Return (X, Y) of the center of cell containing provided text 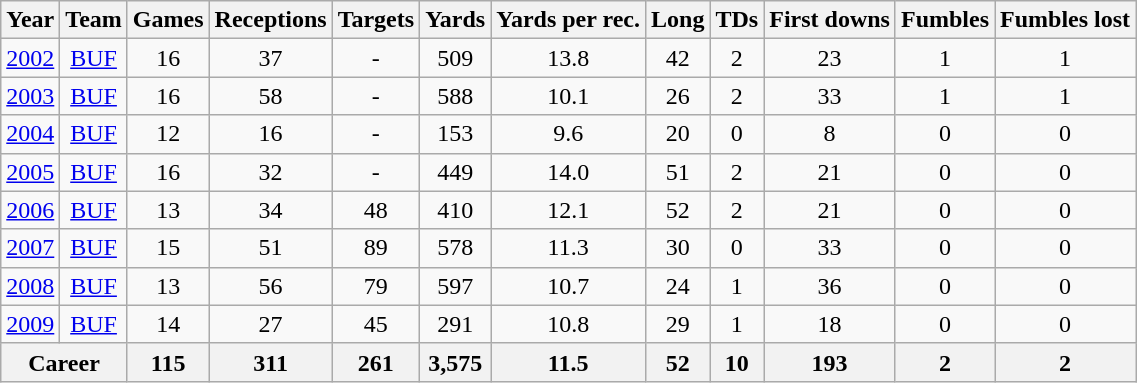
2006 (30, 210)
Long (678, 20)
410 (456, 210)
30 (678, 248)
23 (830, 58)
32 (270, 172)
2005 (30, 172)
12 (168, 134)
2007 (30, 248)
13.8 (568, 58)
34 (270, 210)
27 (270, 324)
29 (678, 324)
Career (64, 362)
11.3 (568, 248)
Yards (456, 20)
10.7 (568, 286)
20 (678, 134)
2009 (30, 324)
Games (168, 20)
Year (30, 20)
2004 (30, 134)
Team (94, 20)
3,575 (456, 362)
First downs (830, 20)
8 (830, 134)
2002 (30, 58)
24 (678, 286)
TDs (737, 20)
2003 (30, 96)
597 (456, 286)
79 (376, 286)
10 (737, 362)
Receptions (270, 20)
2008 (30, 286)
37 (270, 58)
15 (168, 248)
14 (168, 324)
11.5 (568, 362)
12.1 (568, 210)
45 (376, 324)
153 (456, 134)
Fumbles lost (1066, 20)
18 (830, 324)
Fumbles (944, 20)
Targets (376, 20)
89 (376, 248)
36 (830, 286)
26 (678, 96)
261 (376, 362)
291 (456, 324)
42 (678, 58)
10.1 (568, 96)
588 (456, 96)
Yards per rec. (568, 20)
14.0 (568, 172)
115 (168, 362)
58 (270, 96)
48 (376, 210)
193 (830, 362)
578 (456, 248)
449 (456, 172)
9.6 (568, 134)
10.8 (568, 324)
56 (270, 286)
509 (456, 58)
311 (270, 362)
